From the cell containing the given text, extract its center point as (x, y) coordinate. 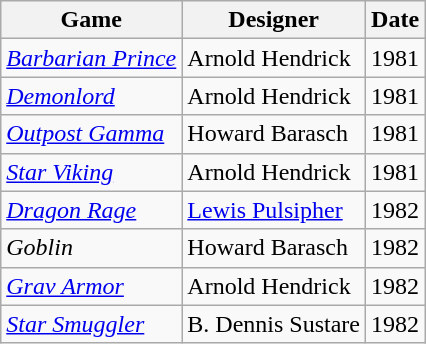
Star Viking (92, 172)
Barbarian Prince (92, 58)
Demonlord (92, 96)
Lewis Pulsipher (274, 210)
Date (396, 20)
Grav Armor (92, 286)
Outpost Gamma (92, 134)
Designer (274, 20)
B. Dennis Sustare (274, 324)
Dragon Rage (92, 210)
Goblin (92, 248)
Star Smuggler (92, 324)
Game (92, 20)
